Detect which cell encompasses the target text, then output its [X, Y] center coordinate. 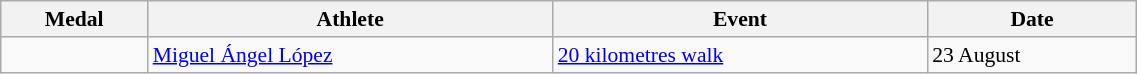
Miguel Ángel López [350, 55]
20 kilometres walk [740, 55]
Athlete [350, 19]
23 August [1032, 55]
Event [740, 19]
Date [1032, 19]
Medal [74, 19]
